Locate the cell with the specified text and output its [X, Y] center coordinate. 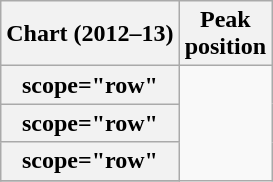
Peakposition [225, 34]
Chart (2012–13) [90, 34]
